From the cell containing the given text, extract its center point as (X, Y) coordinate. 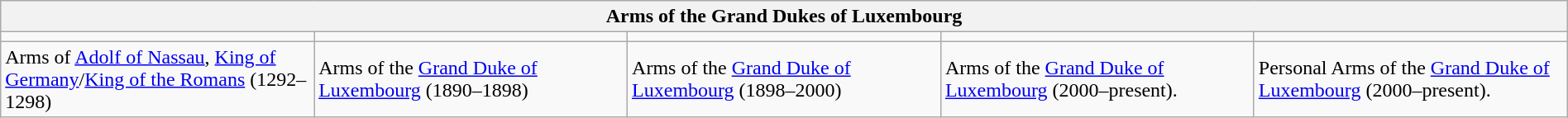
Arms of the Grand Dukes of Luxembourg (784, 17)
Arms of Adolf of Nassau, King of Germany/King of the Romans (1292–1298) (157, 79)
Arms of the Grand Duke of Luxembourg (1890–1898) (471, 79)
Arms of the Grand Duke of Luxembourg (1898–2000) (784, 79)
Personal Arms of the Grand Duke of Luxembourg (2000–present). (1411, 79)
Arms of the Grand Duke of Luxembourg (2000–present). (1097, 79)
